From the cell containing the given text, extract its center point as (x, y) coordinate. 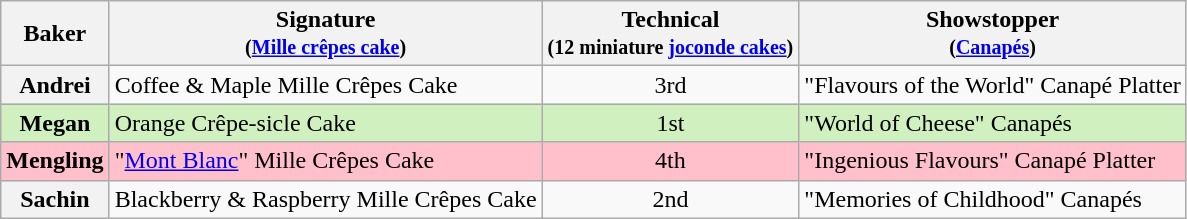
Signature(Mille crêpes cake) (326, 34)
Andrei (55, 85)
4th (670, 161)
Technical(12 miniature joconde cakes) (670, 34)
"Flavours of the World" Canapé Platter (993, 85)
Mengling (55, 161)
3rd (670, 85)
"World of Cheese" Canapés (993, 123)
2nd (670, 199)
1st (670, 123)
Blackberry & Raspberry Mille Crêpes Cake (326, 199)
"Mont Blanc" Mille Crêpes Cake (326, 161)
Baker (55, 34)
Showstopper(Canapés) (993, 34)
Orange Crêpe-sicle Cake (326, 123)
Megan (55, 123)
"Memories of Childhood" Canapés (993, 199)
Coffee & Maple Mille Crêpes Cake (326, 85)
Sachin (55, 199)
"Ingenious Flavours" Canapé Platter (993, 161)
